Find where the given text appears and provide that cell's center as (X, Y) coordinate. 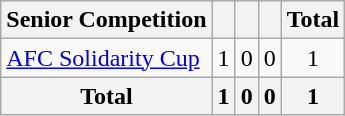
Senior Competition (106, 20)
AFC Solidarity Cup (106, 58)
